Scan for the cell matching the given text and deliver its (x, y) coordinate at center. 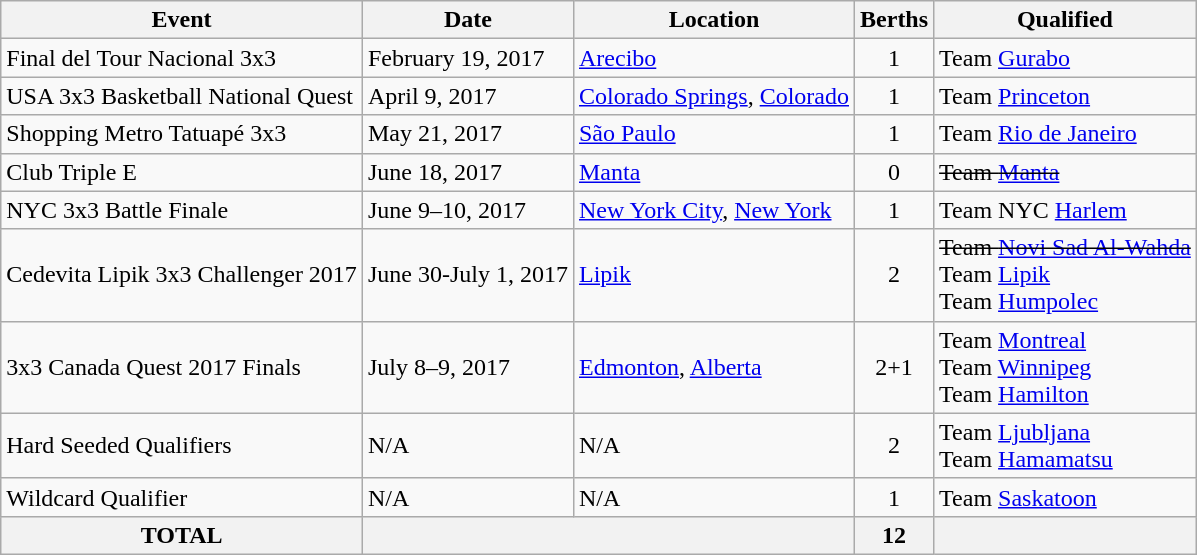
Team Novi Sad Al-Wahda Team Lipik Team Humpolec (1066, 275)
Team Saskatoon (1066, 497)
Shopping Metro Tatuapé 3x3 (182, 134)
Arecibo (714, 58)
Berths (894, 20)
Team Ljubljana Team Hamamatsu (1066, 446)
2+1 (894, 367)
Team Gurabo (1066, 58)
June 30-July 1, 2017 (468, 275)
12 (894, 535)
3x3 Canada Quest 2017 Finals (182, 367)
New York City, New York (714, 210)
USA 3x3 Basketball National Quest (182, 96)
May 21, 2017 (468, 134)
Cedevita Lipik 3x3 Challenger 2017 (182, 275)
NYC 3x3 Battle Finale (182, 210)
Team Manta (1066, 172)
Final del Tour Nacional 3x3 (182, 58)
June 18, 2017 (468, 172)
Wildcard Qualifier (182, 497)
Location (714, 20)
Team Princeton (1066, 96)
June 9–10, 2017 (468, 210)
TOTAL (182, 535)
February 19, 2017 (468, 58)
Team NYC Harlem (1066, 210)
Edmonton, Alberta (714, 367)
Lipik (714, 275)
July 8–9, 2017 (468, 367)
Qualified (1066, 20)
April 9, 2017 (468, 96)
Colorado Springs, Colorado (714, 96)
Manta (714, 172)
São Paulo (714, 134)
Team Montreal Team Winnipeg Team Hamilton (1066, 367)
Hard Seeded Qualifiers (182, 446)
Team Rio de Janeiro (1066, 134)
Event (182, 20)
0 (894, 172)
Date (468, 20)
Club Triple E (182, 172)
